Detect which cell encompasses the target text, then output its (X, Y) center coordinate. 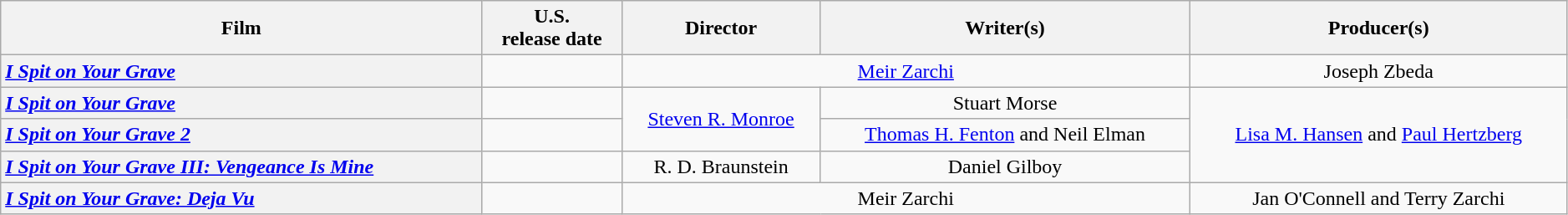
U.S. release date (551, 28)
Lisa M. Hansen and Paul Hertzberg (1378, 135)
Film (241, 28)
Producer(s) (1378, 28)
Steven R. Monroe (721, 119)
Thomas H. Fenton and Neil Elman (1005, 135)
Director (721, 28)
I Spit on Your Grave: Deja Vu (241, 198)
Stuart Morse (1005, 103)
Daniel Gilboy (1005, 166)
Writer(s) (1005, 28)
R. D. Braunstein (721, 166)
Jan O'Connell and Terry Zarchi (1378, 198)
I Spit on Your Grave 2 (241, 135)
I Spit on Your Grave III: Vengeance Is Mine (241, 166)
Joseph Zbeda (1378, 71)
